Output the (X, Y) coordinate of the center of the cell containing the given text.  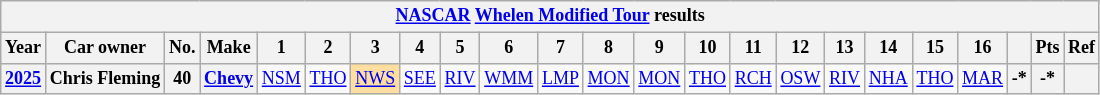
5 (460, 48)
RCH (753, 78)
MAR (983, 78)
15 (935, 48)
9 (660, 48)
14 (888, 48)
7 (561, 48)
Year (24, 48)
NWS (376, 78)
LMP (561, 78)
WMM (509, 78)
NASCAR Whelen Modified Tour results (550, 16)
8 (608, 48)
10 (708, 48)
12 (800, 48)
NHA (888, 78)
SEE (420, 78)
2025 (24, 78)
Ref (1082, 48)
13 (845, 48)
4 (420, 48)
11 (753, 48)
OSW (800, 78)
No. (182, 48)
3 (376, 48)
Pts (1048, 48)
1 (281, 48)
6 (509, 48)
16 (983, 48)
NSM (281, 78)
Chevy (229, 78)
40 (182, 78)
Car owner (104, 48)
Make (229, 48)
2 (328, 48)
Chris Fleming (104, 78)
